Return the [x, y] coordinate for the center point of the cell that contains the specified text.  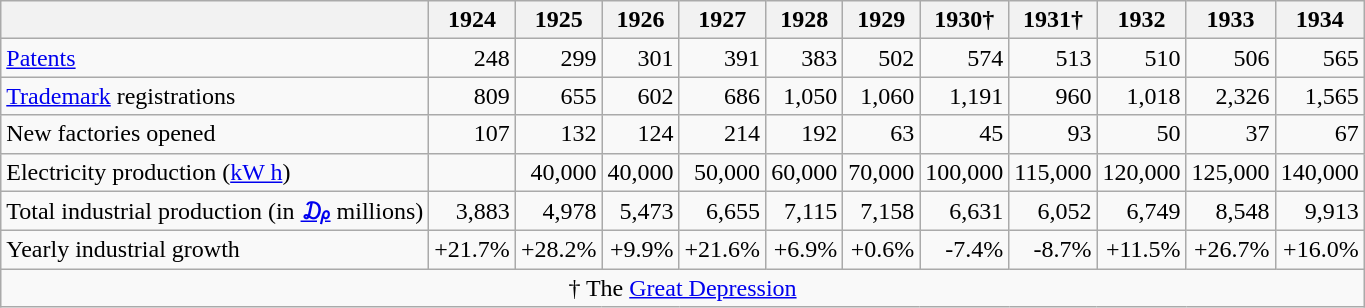
4,978 [558, 211]
Electricity production (kW h) [215, 172]
1928 [804, 20]
960 [1053, 96]
+21.7% [472, 250]
1,050 [804, 96]
1930† [964, 20]
140,000 [1320, 172]
New factories opened [215, 134]
6,749 [1142, 211]
+21.6% [722, 250]
50 [1142, 134]
1926 [640, 20]
565 [1320, 58]
60,000 [804, 172]
248 [472, 58]
37 [1230, 134]
510 [1142, 58]
655 [558, 96]
502 [882, 58]
1931† [1053, 20]
1,565 [1320, 96]
120,000 [1142, 172]
5,473 [640, 211]
70,000 [882, 172]
+0.6% [882, 250]
686 [722, 96]
7,115 [804, 211]
63 [882, 134]
1925 [558, 20]
192 [804, 134]
-8.7% [1053, 250]
383 [804, 58]
Patents [215, 58]
107 [472, 134]
2,326 [1230, 96]
602 [640, 96]
1932 [1142, 20]
+11.5% [1142, 250]
809 [472, 96]
574 [964, 58]
125,000 [1230, 172]
67 [1320, 134]
132 [558, 134]
+28.2% [558, 250]
9,913 [1320, 211]
1,191 [964, 96]
† The Great Depression [682, 288]
6,655 [722, 211]
+16.0% [1320, 250]
1929 [882, 20]
+6.9% [804, 250]
506 [1230, 58]
8,548 [1230, 211]
115,000 [1053, 172]
3,883 [472, 211]
124 [640, 134]
+26.7% [1230, 250]
1927 [722, 20]
Total industrial production (in ₯ millions) [215, 211]
6,631 [964, 211]
513 [1053, 58]
Yearly industrial growth [215, 250]
50,000 [722, 172]
-7.4% [964, 250]
100,000 [964, 172]
1924 [472, 20]
1,018 [1142, 96]
301 [640, 58]
+9.9% [640, 250]
214 [722, 134]
7,158 [882, 211]
1934 [1320, 20]
1933 [1230, 20]
299 [558, 58]
1,060 [882, 96]
45 [964, 134]
6,052 [1053, 211]
391 [722, 58]
Trademark registrations [215, 96]
93 [1053, 134]
